Capture the cell that displays the provided text and extract its (X, Y) central coordinate. 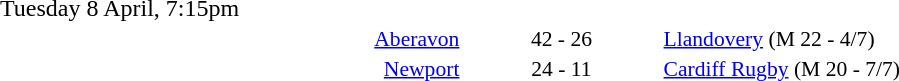
42 - 26 (561, 38)
